Locate the cell with the specified text and output its (X, Y) center coordinate. 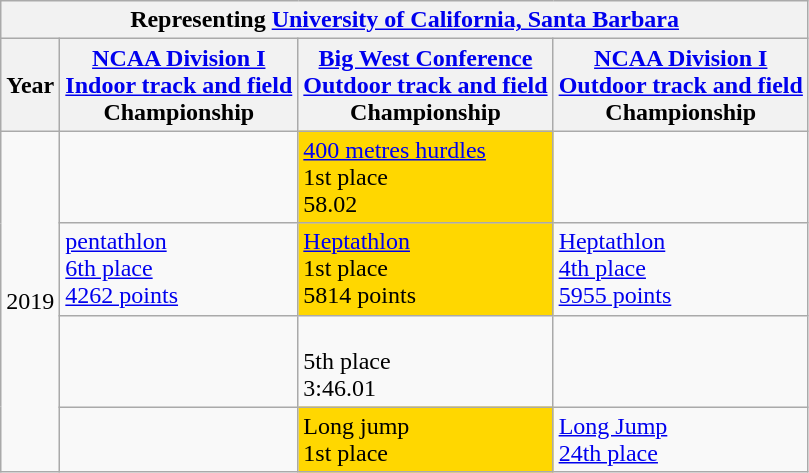
NCAA Division IOutdoor track and fieldChampionship (680, 85)
Representing University of California, Santa Barbara (405, 20)
pentathlon6th place 4262 points (179, 269)
400 metres hurdles1st place 58.02 (426, 177)
Long Jump 24th place (680, 440)
Big West ConferenceOutdoor track and fieldChampionship (426, 85)
Heptathlon 4th place 5955 points (680, 269)
NCAA Division IIndoor track and fieldChampionship (179, 85)
Year (30, 85)
Heptathlon 1st place 5814 points (426, 269)
5th place 3:46.01 (426, 361)
Long jump 1st place (426, 440)
2019 (30, 302)
